Extract the (X, Y) coordinate from the center of the cell holding the provided text.  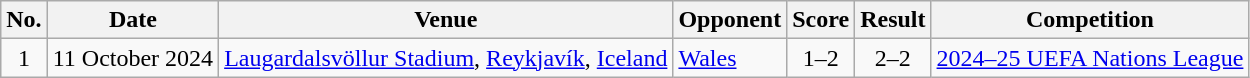
2–2 (893, 58)
Score (821, 20)
Laugardalsvöllur Stadium, Reykjavík, Iceland (446, 58)
Opponent (730, 20)
Wales (730, 58)
Result (893, 20)
1 (24, 58)
No. (24, 20)
2024–25 UEFA Nations League (1090, 58)
1–2 (821, 58)
Date (132, 20)
Venue (446, 20)
Competition (1090, 20)
11 October 2024 (132, 58)
